Capture the cell that displays the provided text and extract its [X, Y] central coordinate. 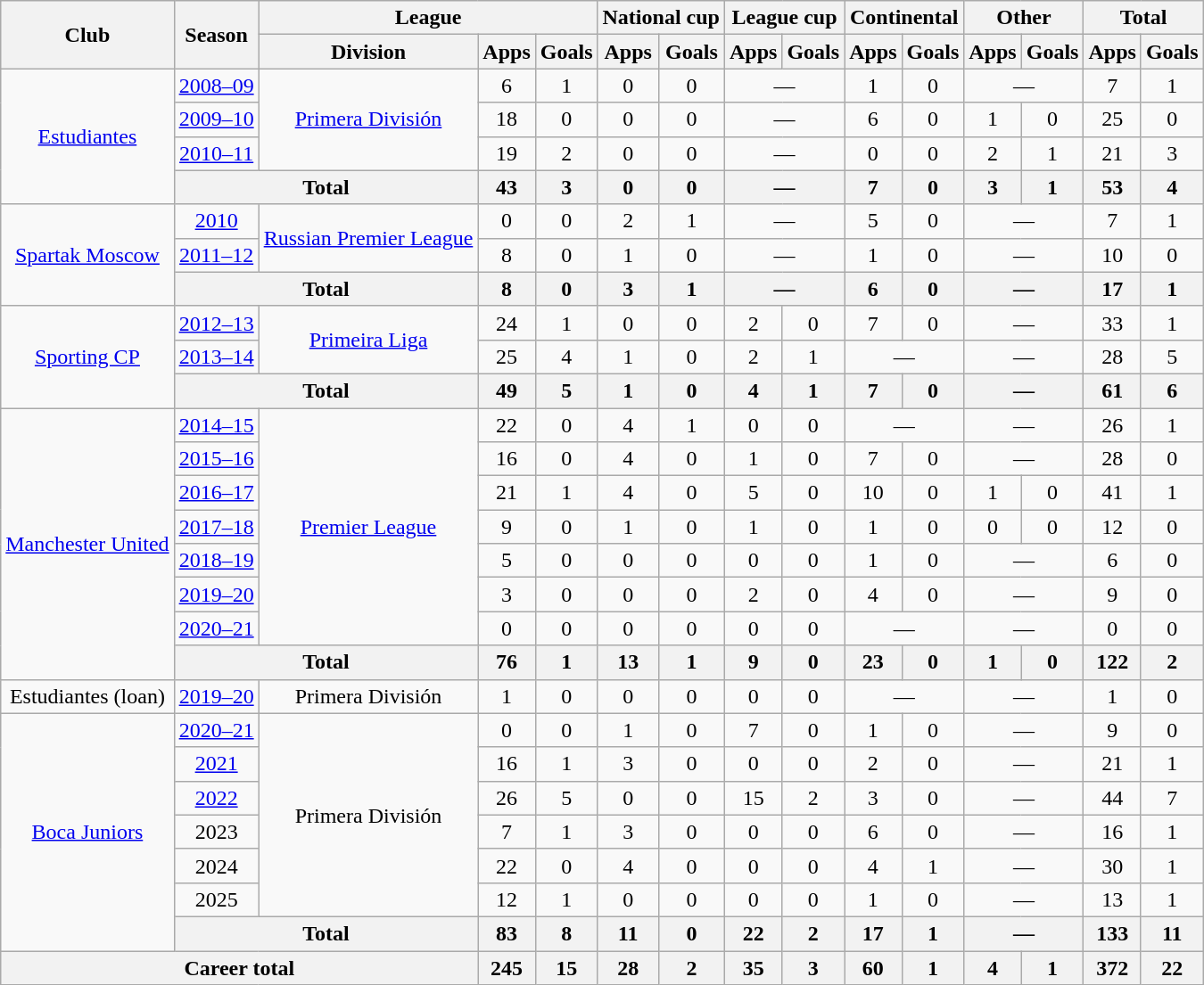
Premier League [368, 527]
Career total [239, 967]
49 [507, 390]
43 [507, 187]
2015–16 [216, 459]
133 [1112, 933]
24 [507, 323]
2008–09 [216, 86]
33 [1112, 323]
2025 [216, 899]
2010 [216, 221]
National cup [661, 18]
2024 [216, 866]
Primeira Liga [368, 340]
Sporting CP [87, 357]
Division [368, 52]
Estudiantes (loan) [87, 696]
2022 [216, 798]
2016–17 [216, 493]
2009–10 [216, 119]
18 [507, 119]
Spartak Moscow [87, 255]
53 [1112, 187]
76 [507, 662]
23 [873, 662]
245 [507, 967]
2012–13 [216, 323]
83 [507, 933]
61 [1112, 390]
2023 [216, 832]
Continental [904, 18]
41 [1112, 493]
2011–12 [216, 255]
Russian Premier League [368, 238]
League [428, 18]
35 [753, 967]
2014–15 [216, 425]
44 [1112, 798]
122 [1112, 662]
Season [216, 35]
2013–14 [216, 357]
2017–18 [216, 527]
2010–11 [216, 153]
30 [1112, 866]
Manchester United [87, 544]
19 [507, 153]
60 [873, 967]
Other [1024, 18]
Boca Juniors [87, 832]
Club [87, 35]
League cup [784, 18]
Estudiantes [87, 136]
2021 [216, 764]
372 [1112, 967]
2018–19 [216, 561]
